Scan for the cell matching the given text and deliver its [X, Y] coordinate at center. 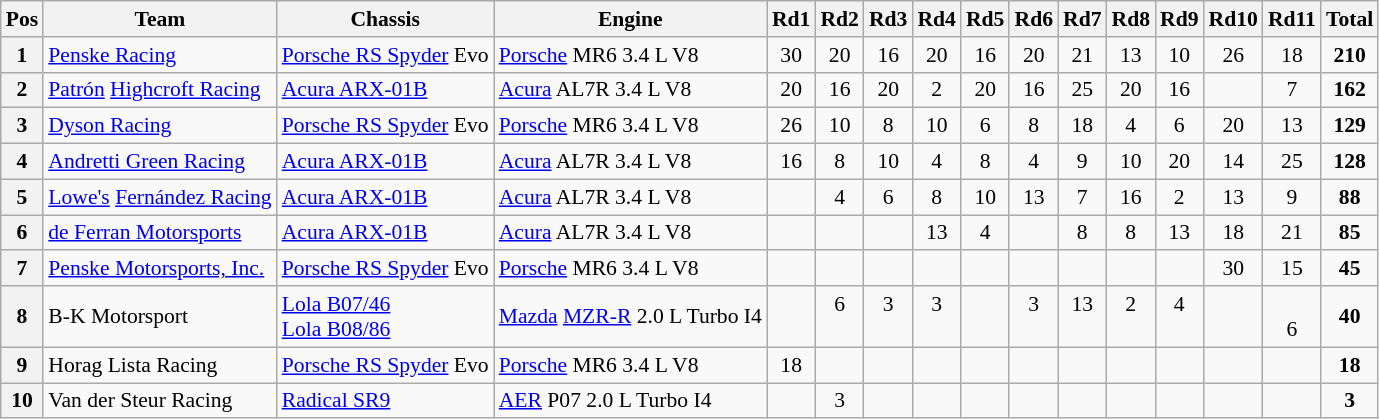
Rd10 [1234, 19]
162 [1350, 90]
Penske Racing [160, 55]
Pos [22, 19]
Team [160, 19]
Dyson Racing [160, 126]
AER P07 2.0 L Turbo I4 [630, 401]
14 [1234, 162]
Patrón Highcroft Racing [160, 90]
Rd7 [1082, 19]
Rd3 [888, 19]
Rd11 [1292, 19]
1 [22, 55]
Rd8 [1132, 19]
Rd2 [840, 19]
Rd6 [1034, 19]
128 [1350, 162]
Lowe's Fernández Racing [160, 197]
45 [1350, 269]
Total [1350, 19]
88 [1350, 197]
5 [22, 197]
Lola B07/46Lola B08/86 [386, 316]
Rd4 [936, 19]
Chassis [386, 19]
de Ferran Motorsports [160, 233]
15 [1292, 269]
Rd1 [792, 19]
85 [1350, 233]
Penske Motorsports, Inc. [160, 269]
Rd5 [986, 19]
Rd9 [1180, 19]
129 [1350, 126]
40 [1350, 316]
Mazda MZR-R 2.0 L Turbo I4 [630, 316]
Andretti Green Racing [160, 162]
Van der Steur Racing [160, 401]
B-K Motorsport [160, 316]
210 [1350, 55]
Horag Lista Racing [160, 365]
Engine [630, 19]
Radical SR9 [386, 401]
